Find where the given text appears and provide that cell's center as [x, y] coordinate. 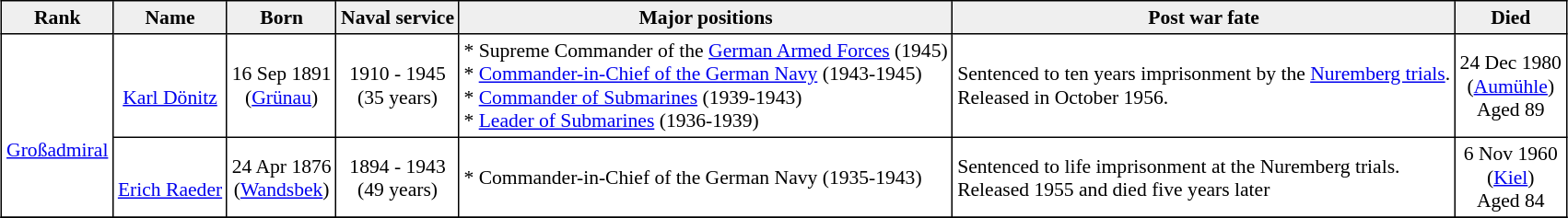
Sentenced to ten years imprisonment by the Nuremberg trials.Released in October 1956. [1203, 86]
24 Dec 1980(Aumühle)Aged 89 [1511, 86]
Erich Raeder [170, 177]
1910 - 1945(35 years) [398, 86]
16 Sep 1891(Grünau) [281, 86]
Karl Dönitz [170, 86]
Major positions [706, 17]
Died [1511, 17]
Sentenced to life imprisonment at the Nuremberg trials.Released 1955 and died five years later [1203, 177]
1894 - 1943(49 years) [398, 177]
Name [170, 17]
Großadmiral [57, 126]
Born [281, 17]
6 Nov 1960(Kiel)Aged 84 [1511, 177]
Post war fate [1203, 17]
Naval service [398, 17]
24 Apr 1876(Wandsbek) [281, 177]
Rank [57, 17]
* Commander-in-Chief of the German Navy (1935-1943) [706, 177]
